Scan for the cell matching the given text and deliver its [X, Y] coordinate at center. 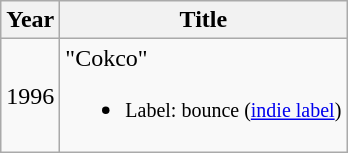
Year [30, 20]
1996 [30, 96]
"Cokco"Label: bounce (indie label) [204, 96]
Title [204, 20]
